Extract the [X, Y] coordinate from the center of the cell holding the provided text.  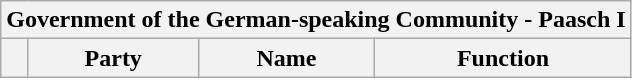
Party [113, 58]
Name [286, 58]
Government of the German-speaking Community - Paasch I [316, 20]
Function [503, 58]
